Locate the cell with the specified text and output its (X, Y) center coordinate. 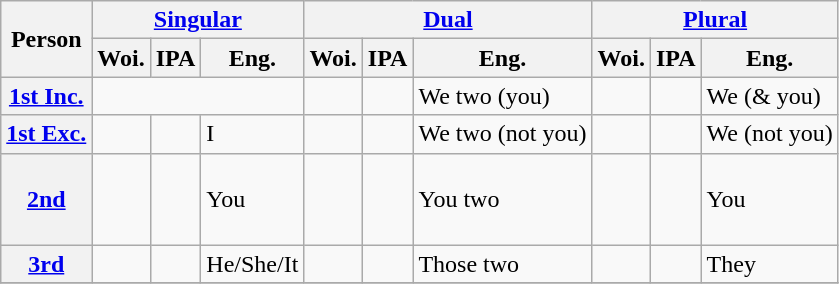
Dual (448, 20)
Those two (502, 264)
1st Exc. (46, 134)
Singular (198, 20)
We two (you) (502, 96)
We (& you) (770, 96)
We (not you) (770, 134)
1st Inc. (46, 96)
I (252, 134)
3rd (46, 264)
He/She/It (252, 264)
Plural (715, 20)
They (770, 264)
You two (502, 199)
2nd (46, 199)
Person (46, 39)
We two (not you) (502, 134)
